Extract the (X, Y) coordinate from the center of the cell holding the provided text.  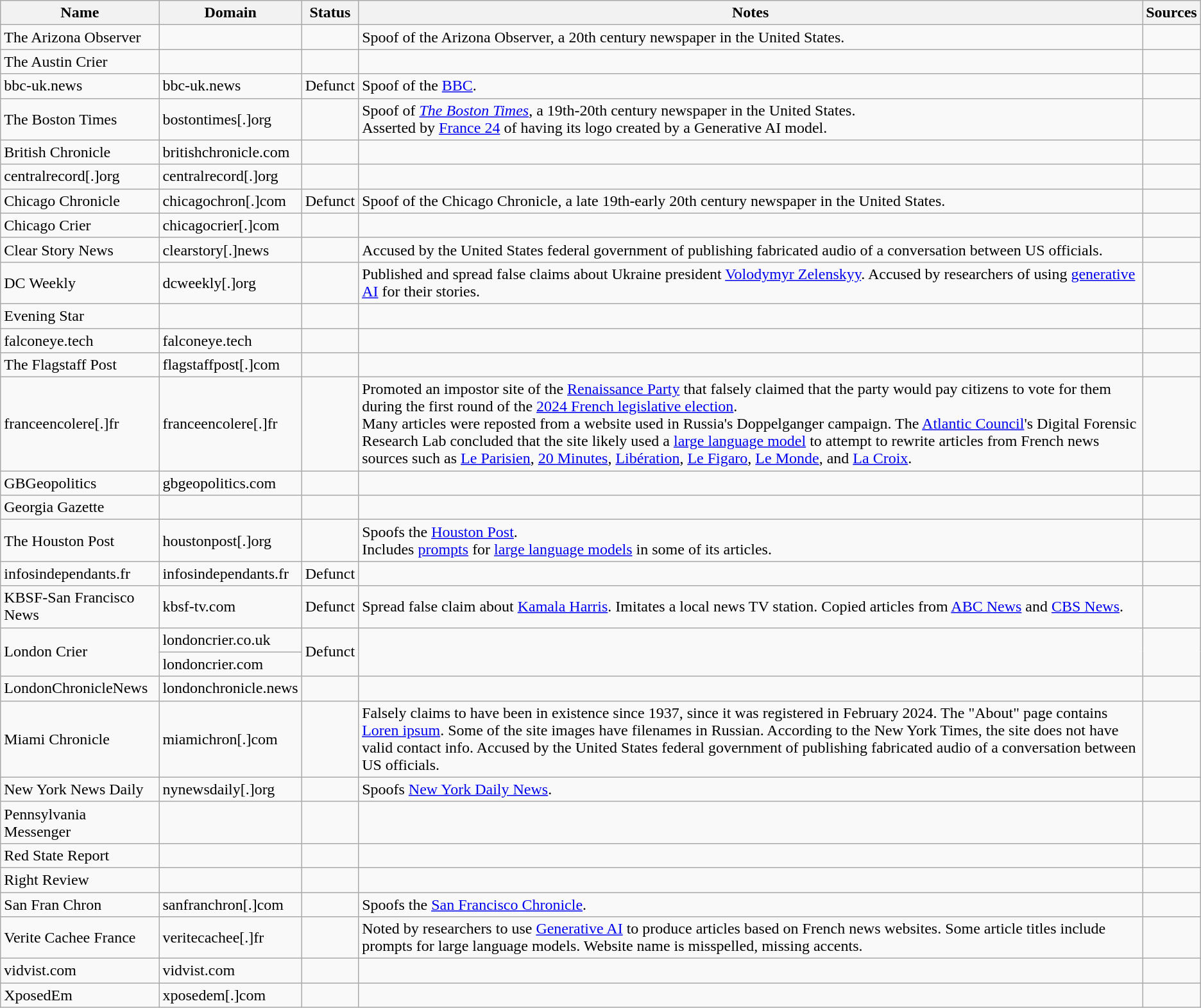
Spoofs New York Daily News. (751, 789)
London Crier (80, 652)
XposedEm (80, 995)
Spread false claim about Kamala Harris. Imitates a local news TV station. Copied articles from ABC News and CBS News. (751, 607)
Spoof of the Arizona Observer, a 20th century newspaper in the United States. (751, 37)
flagstaffpost[.]com (230, 365)
The Arizona Observer (80, 37)
houstonpost[.]org (230, 540)
chicagocrier[.]com (230, 225)
britishchronicle.com (230, 152)
miamichron[.]com (230, 739)
londoncrier.co.uk (230, 640)
londoncrier.com (230, 664)
The Boston Times (80, 119)
Evening Star (80, 316)
Georgia Gazette (80, 508)
New York News Daily (80, 789)
Accused by the United States federal government of publishing fabricated audio of a conversation between US officials. (751, 250)
KBSF-San Francisco News (80, 607)
xposedem[.]com (230, 995)
Spoof of the Chicago Chronicle, a late 19th-early 20th century newspaper in the United States. (751, 201)
LondonChronicleNews (80, 688)
bostontimes[.]org (230, 119)
Red State Report (80, 855)
chicagochron[.]com (230, 201)
Pennsylvania Messenger (80, 823)
San Fran Chron (80, 904)
clearstory[.]news (230, 250)
The Austin Crier (80, 62)
Chicago Chronicle (80, 201)
GBGeopolitics (80, 483)
Spoofs the San Francisco Chronicle. (751, 904)
Right Review (80, 880)
dcweekly[.]org (230, 282)
Verite Cachee France (80, 938)
Status (330, 13)
Domain (230, 13)
Sources (1171, 13)
The Flagstaff Post (80, 365)
Notes (751, 13)
nynewsdaily[.]org (230, 789)
Spoofs the Houston Post.Includes prompts for large language models in some of its articles. (751, 540)
DC Weekly (80, 282)
Clear Story News (80, 250)
Miami Chronicle (80, 739)
kbsf-tv.com (230, 607)
sanfranchron[.]com (230, 904)
veritecachee[.]fr (230, 938)
Name (80, 13)
British Chronicle (80, 152)
Chicago Crier (80, 225)
Spoof of the BBC. (751, 86)
gbgeopolitics.com (230, 483)
Published and spread false claims about Ukraine president Volodymyr Zelenskyy. Accused by researchers of using generative AI for their stories. (751, 282)
The Houston Post (80, 540)
londonchronicle.news (230, 688)
